Detect which cell encompasses the target text, then output its [X, Y] center coordinate. 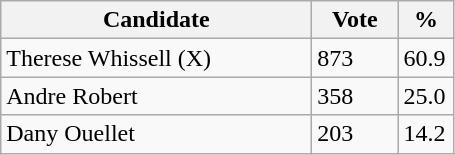
Andre Robert [156, 96]
Candidate [156, 20]
358 [355, 96]
Vote [355, 20]
873 [355, 58]
203 [355, 134]
14.2 [426, 134]
% [426, 20]
Therese Whissell (X) [156, 58]
60.9 [426, 58]
25.0 [426, 96]
Dany Ouellet [156, 134]
